Search for the cell housing the specified text and yield its [X, Y] center coordinate. 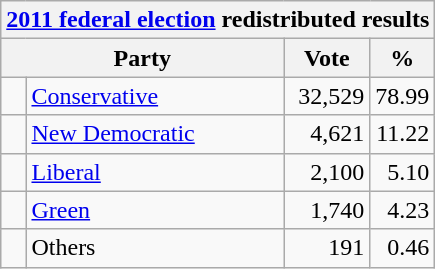
Conservative [155, 96]
Others [155, 248]
11.22 [402, 134]
1,740 [327, 210]
2011 federal election redistributed results [218, 20]
191 [327, 248]
5.10 [402, 172]
Party [142, 58]
Vote [327, 58]
2,100 [327, 172]
78.99 [402, 96]
Liberal [155, 172]
4,621 [327, 134]
Green [155, 210]
New Democratic [155, 134]
% [402, 58]
4.23 [402, 210]
0.46 [402, 248]
32,529 [327, 96]
